Identify which cell holds the provided text, then report its [x, y] central coordinate. 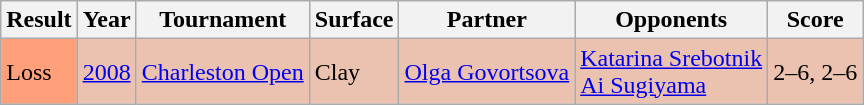
2008 [106, 72]
Tournament [222, 20]
Year [106, 20]
Charleston Open [222, 72]
Surface [354, 20]
Result [39, 20]
Clay [354, 72]
Katarina Srebotnik Ai Sugiyama [672, 72]
Olga Govortsova [487, 72]
2–6, 2–6 [816, 72]
Opponents [672, 20]
Partner [487, 20]
Loss [39, 72]
Score [816, 20]
